Output the (X, Y) coordinate of the center of the cell containing the given text.  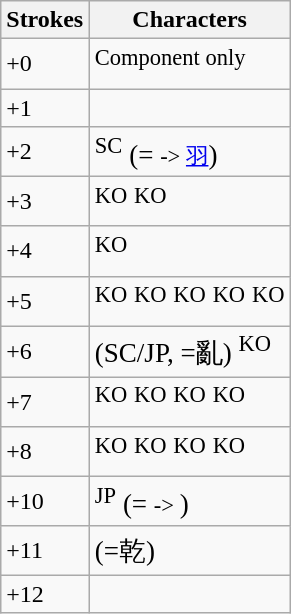
Characters (190, 20)
+8 (45, 452)
+11 (45, 550)
+10 (45, 502)
KO KO KO KO KO (190, 301)
KO KO (190, 201)
(=乾) (190, 550)
SC (= -> 羽) (190, 152)
+1 (45, 108)
+6 (45, 352)
+4 (45, 251)
+7 (45, 402)
+3 (45, 201)
+12 (45, 594)
JP (= -> ) (190, 502)
Component only (190, 64)
Strokes (45, 20)
(SC/JP, =亂) KO (190, 352)
+5 (45, 301)
KO (190, 251)
+0 (45, 64)
+2 (45, 152)
